Extract the (X, Y) coordinate from the center of the cell holding the provided text.  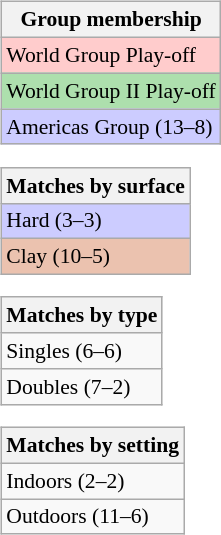
Hard (3–3) (96, 221)
Americas Group (13–8) (111, 127)
Clay (10–5) (96, 257)
World Group Play-off (111, 55)
Outdoors (11–6) (92, 517)
Matches by surface (96, 185)
Singles (6–6) (82, 351)
Group membership (111, 20)
World Group II Play-off (111, 91)
Matches by type (82, 315)
Matches by setting (92, 445)
Indoors (2–2) (92, 481)
Doubles (7–2) (82, 387)
